Identify which cell holds the provided text, then report its [x, y] central coordinate. 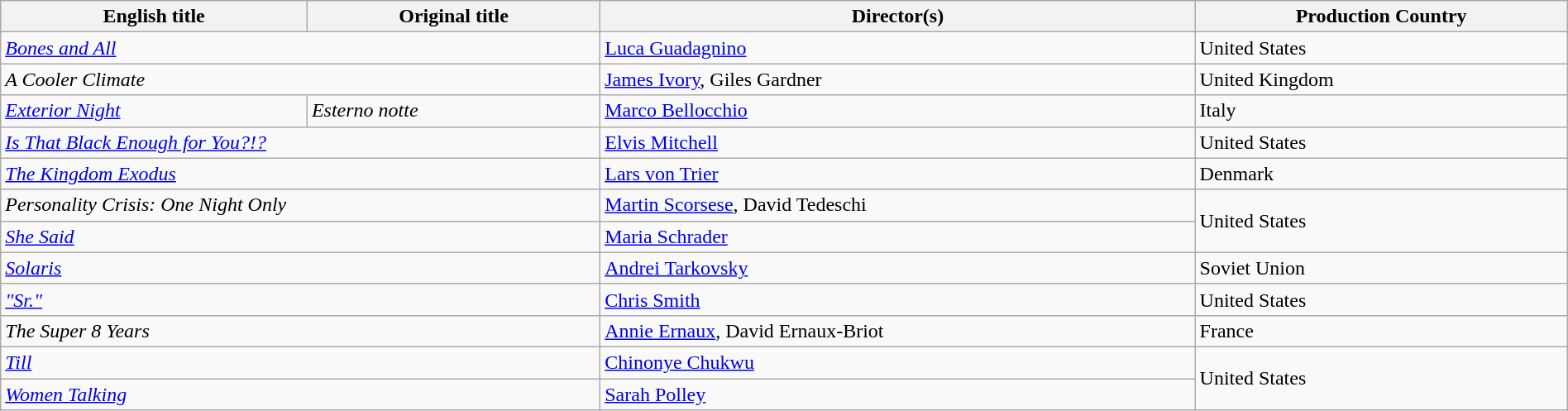
Director(s) [898, 17]
English title [154, 17]
Luca Guadagnino [898, 48]
Is That Black Enough for You?!? [301, 142]
Production Country [1381, 17]
Sarah Polley [898, 394]
James Ivory, Giles Gardner [898, 79]
Till [301, 362]
Original title [453, 17]
Andrei Tarkovsky [898, 268]
Denmark [1381, 174]
Soviet Union [1381, 268]
Italy [1381, 111]
Exterior Night [154, 111]
Bones and All [301, 48]
Martin Scorsese, David Tedeschi [898, 205]
Esterno notte [453, 111]
A Cooler Climate [301, 79]
Solaris [301, 268]
Elvis Mitchell [898, 142]
"Sr." [301, 299]
Women Talking [301, 394]
Annie Ernaux, David Ernaux-Briot [898, 331]
Lars von Trier [898, 174]
The Super 8 Years [301, 331]
Maria Schrader [898, 237]
The Kingdom Exodus [301, 174]
She Said [301, 237]
Chris Smith [898, 299]
France [1381, 331]
Personality Crisis: One Night Only [301, 205]
Chinonye Chukwu [898, 362]
Marco Bellocchio [898, 111]
United Kingdom [1381, 79]
